Return the [X, Y] coordinate for the center point of the cell that contains the specified text.  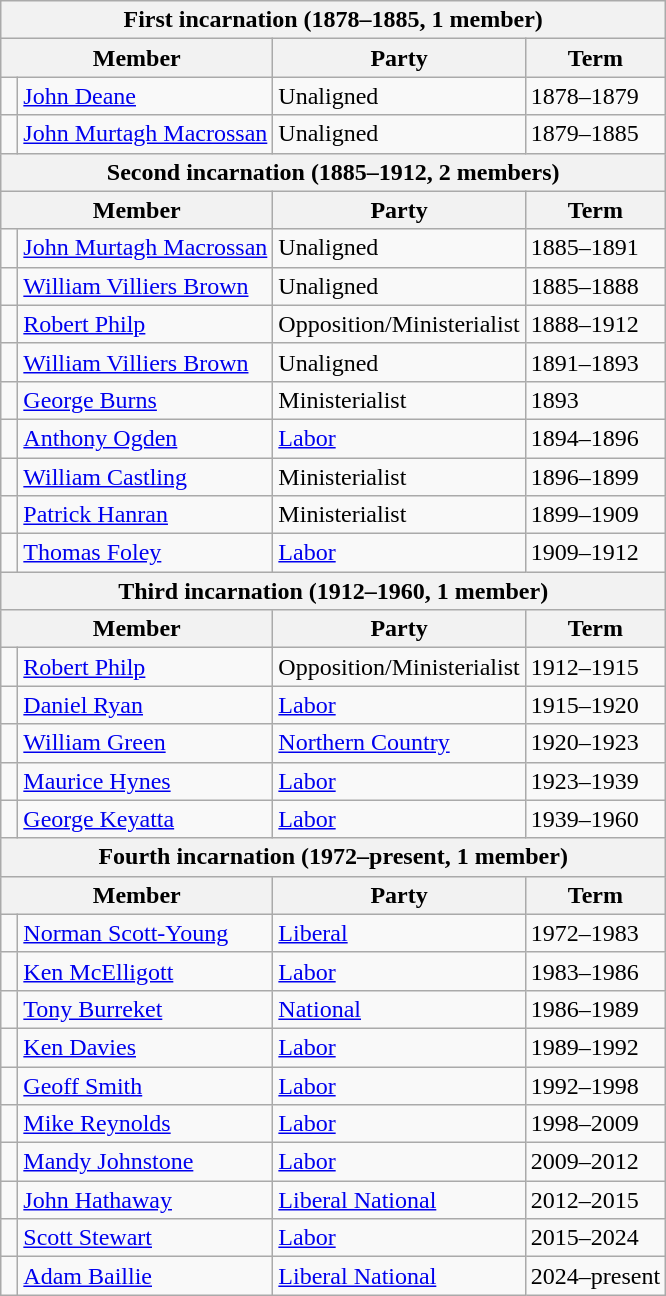
1891–1893 [595, 362]
1915–1920 [595, 705]
Northern Country [399, 743]
1920–1923 [595, 743]
1998–2009 [595, 1124]
Daniel Ryan [146, 705]
William Green [146, 743]
National [399, 1009]
Maurice Hynes [146, 781]
Geoff Smith [146, 1085]
1888–1912 [595, 324]
George Burns [146, 400]
2015–2024 [595, 1238]
1879–1885 [595, 134]
1989–1992 [595, 1047]
1896–1899 [595, 477]
2012–2015 [595, 1200]
Anthony Ogden [146, 438]
Norman Scott-Young [146, 933]
1983–1986 [595, 971]
George Keyatta [146, 819]
1939–1960 [595, 819]
Ken McElligott [146, 971]
1893 [595, 400]
1878–1879 [595, 96]
1986–1989 [595, 1009]
Second incarnation (1885–1912, 2 members) [334, 172]
1899–1909 [595, 515]
1894–1896 [595, 438]
1912–1915 [595, 667]
Patrick Hanran [146, 515]
1992–1998 [595, 1085]
Scott Stewart [146, 1238]
1909–1912 [595, 553]
1885–1888 [595, 286]
Third incarnation (1912–1960, 1 member) [334, 591]
First incarnation (1878–1885, 1 member) [334, 20]
1885–1891 [595, 248]
2009–2012 [595, 1162]
Tony Burreket [146, 1009]
William Castling [146, 477]
Thomas Foley [146, 553]
John Deane [146, 96]
Fourth incarnation (1972–present, 1 member) [334, 857]
1923–1939 [595, 781]
Mandy Johnstone [146, 1162]
2024–present [595, 1276]
Ken Davies [146, 1047]
Liberal [399, 933]
Adam Baillie [146, 1276]
John Hathaway [146, 1200]
1972–1983 [595, 933]
Mike Reynolds [146, 1124]
